Output the [x, y] coordinate of the center of the cell containing the given text.  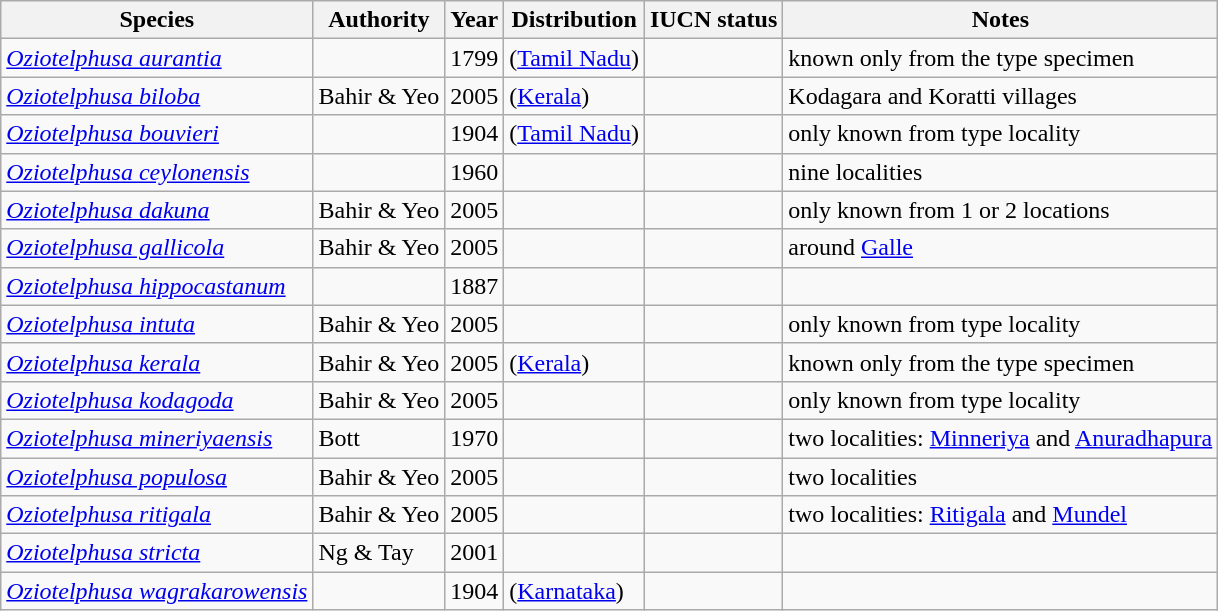
1960 [474, 172]
Oziotelphusa aurantia [157, 58]
Oziotelphusa stricta [157, 553]
Bott [379, 438]
Oziotelphusa ceylonensis [157, 172]
Ng & Tay [379, 553]
Oziotelphusa ritigala [157, 515]
1970 [474, 438]
two localities: Minneriya and Anuradhapura [1000, 438]
(Karnataka) [574, 591]
Oziotelphusa kodagoda [157, 400]
Authority [379, 20]
Notes [1000, 20]
1887 [474, 286]
Oziotelphusa bouvieri [157, 134]
Year [474, 20]
around Galle [1000, 248]
2001 [474, 553]
IUCN status [713, 20]
Oziotelphusa intuta [157, 324]
Oziotelphusa kerala [157, 362]
Oziotelphusa mineriyaensis [157, 438]
Species [157, 20]
Oziotelphusa dakuna [157, 210]
two localities: Ritigala and Mundel [1000, 515]
1799 [474, 58]
Oziotelphusa biloba [157, 96]
Oziotelphusa populosa [157, 477]
Kodagara and Koratti villages [1000, 96]
Oziotelphusa hippocastanum [157, 286]
Oziotelphusa gallicola [157, 248]
only known from 1 or 2 locations [1000, 210]
Oziotelphusa wagrakarowensis [157, 591]
Distribution [574, 20]
two localities [1000, 477]
nine localities [1000, 172]
